Provide the [X, Y] coordinate of the cell's center where the given text is located.  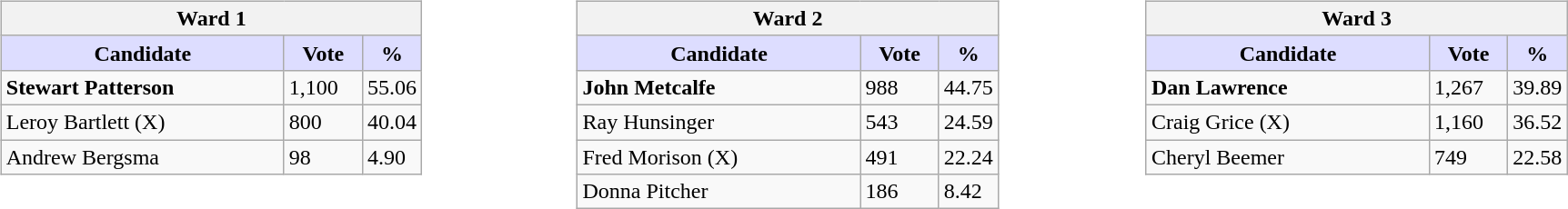
22.24 [968, 157]
988 [900, 87]
Andrew Bergsma [142, 157]
8.42 [968, 192]
Ward 1 [211, 18]
Fred Morison (X) [719, 157]
491 [900, 157]
40.04 [391, 122]
Stewart Patterson [142, 87]
55.06 [391, 87]
749 [1469, 157]
22.58 [1537, 157]
Ward 2 [788, 18]
44.75 [968, 87]
4.90 [391, 157]
36.52 [1537, 122]
24.59 [968, 122]
186 [900, 192]
98 [323, 157]
1,267 [1469, 87]
Cheryl Beemer [1288, 157]
John Metcalfe [719, 87]
39.89 [1537, 87]
Ward 3 [1356, 18]
Leroy Bartlett (X) [142, 122]
Craig Grice (X) [1288, 122]
Dan Lawrence [1288, 87]
Ray Hunsinger [719, 122]
1,160 [1469, 122]
Donna Pitcher [719, 192]
1,100 [323, 87]
800 [323, 122]
543 [900, 122]
